Pinpoint the cell where the given text exists, returning its (X, Y) midpoint coordinate. 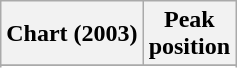
Chart (2003) (72, 34)
Peakposition (189, 34)
